Identify which cell holds the provided text, then report its (X, Y) central coordinate. 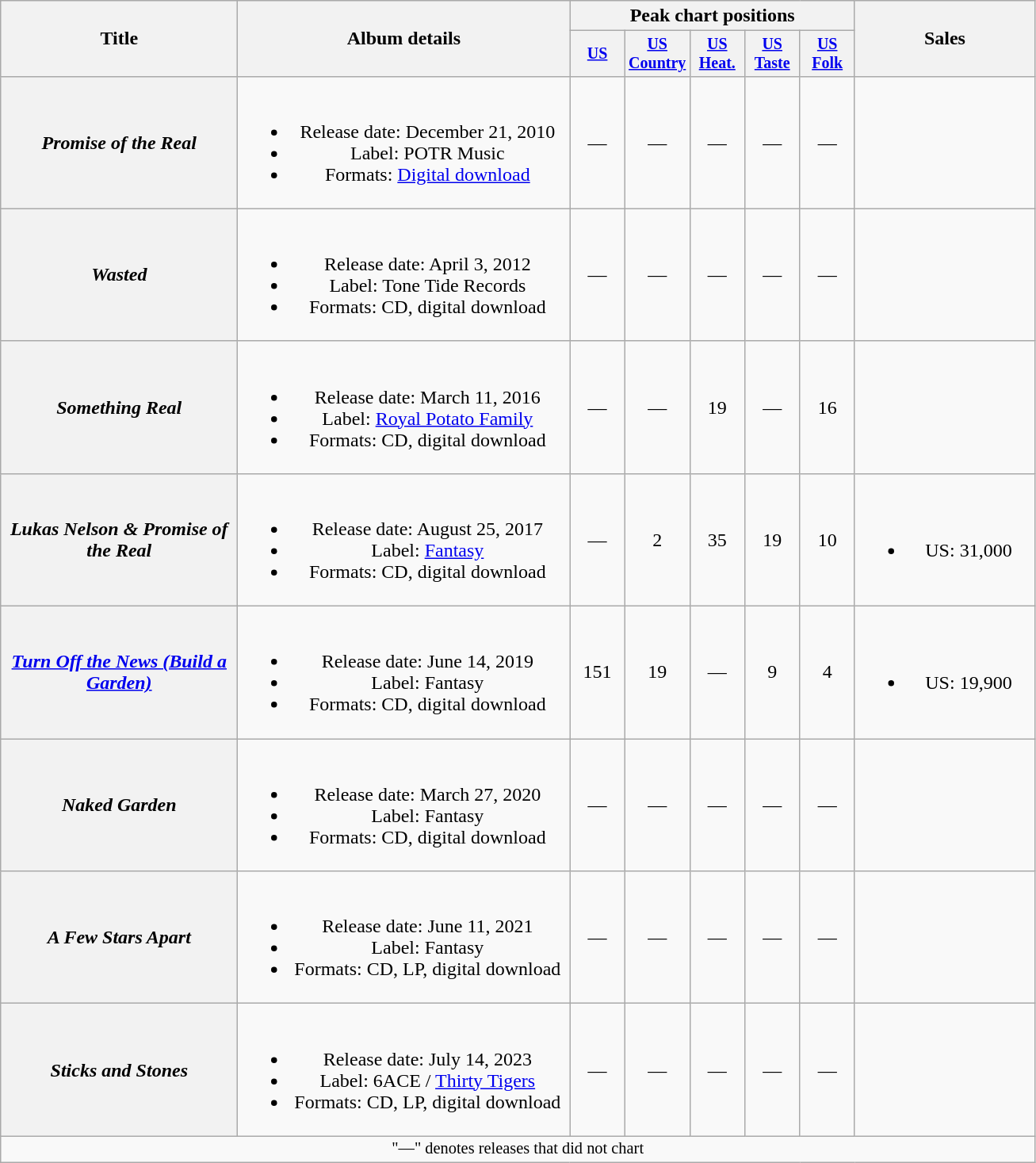
Release date: December 21, 2010Label: POTR MusicFormats: Digital download (404, 143)
10 (828, 539)
9 (772, 672)
Release date: March 11, 2016Label: Royal Potato FamilyFormats: CD, digital download (404, 407)
Something Real (119, 407)
Release date: June 11, 2021Label: FantasyFormats: CD, LP, digital download (404, 937)
Release date: July 14, 2023Label: 6ACE / Thirty TigersFormats: CD, LP, digital download (404, 1070)
4 (828, 672)
USTaste (772, 54)
USFolk (828, 54)
2 (657, 539)
"—" denotes releases that did not chart (518, 1150)
Release date: April 3, 2012Label: Tone Tide RecordsFormats: CD, digital download (404, 274)
USCountry (657, 54)
35 (717, 539)
Release date: June 14, 2019Label: FantasyFormats: CD, digital download (404, 672)
Peak chart positions (713, 16)
Sticks and Stones (119, 1070)
Title (119, 39)
16 (828, 407)
Wasted (119, 274)
Release date: August 25, 2017Label: FantasyFormats: CD, digital download (404, 539)
151 (598, 672)
Release date: March 27, 2020Label: FantasyFormats: CD, digital download (404, 805)
Sales (945, 39)
Turn Off the News (Build a Garden) (119, 672)
Album details (404, 39)
USHeat. (717, 54)
Lukas Nelson & Promise of the Real (119, 539)
Promise of the Real (119, 143)
A Few Stars Apart (119, 937)
Naked Garden (119, 805)
US: 19,900 (945, 672)
US (598, 54)
US: 31,000 (945, 539)
